Return the [x, y] coordinate for the center point of the cell that contains the specified text.  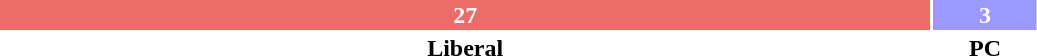
27 [465, 15]
3 [984, 15]
